Scan for the cell matching the given text and deliver its [x, y] coordinate at center. 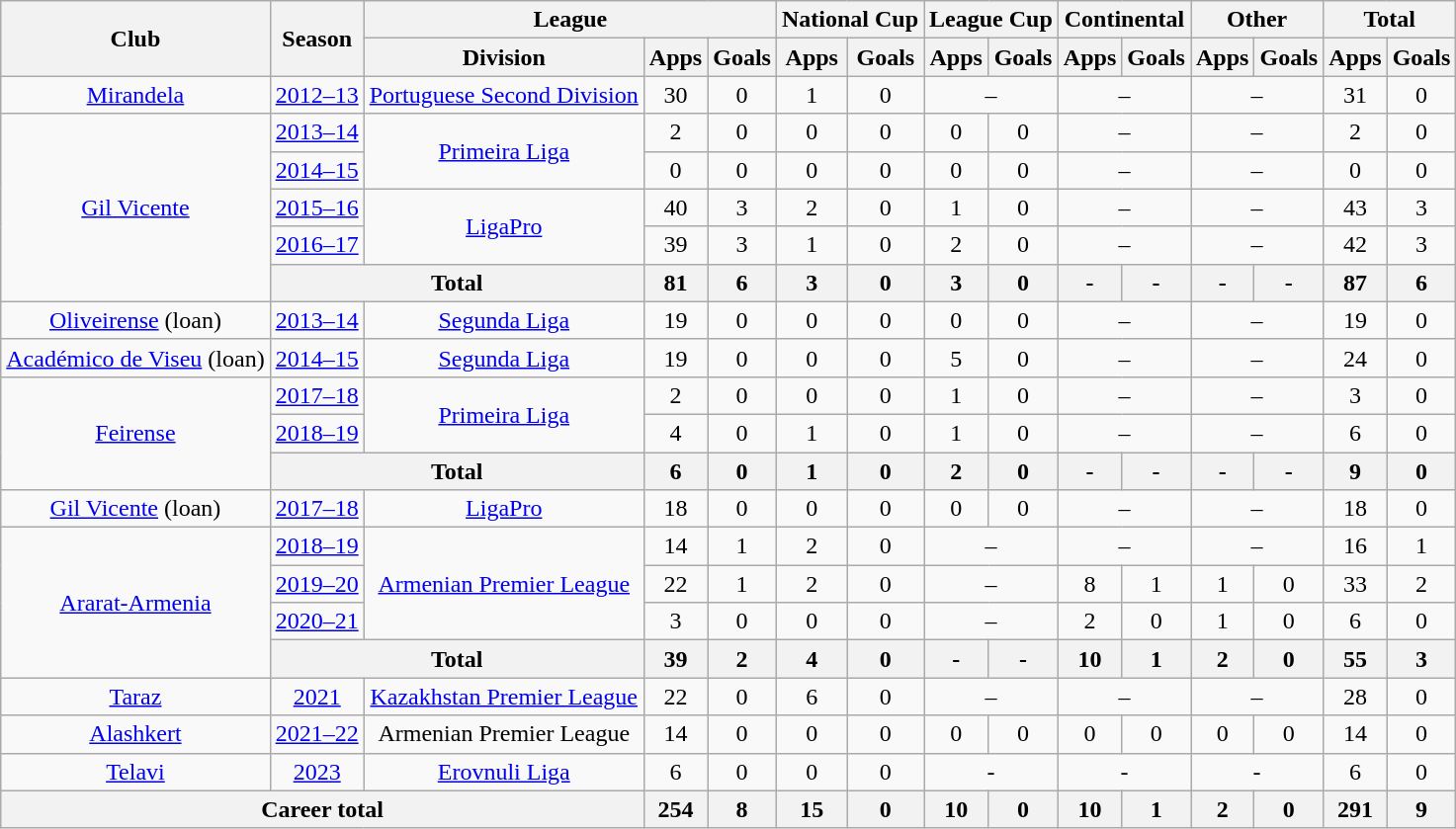
Division [504, 57]
National Cup [850, 20]
87 [1355, 283]
81 [675, 283]
Season [316, 39]
League Cup [991, 20]
30 [675, 95]
Club [135, 39]
Telavi [135, 772]
31 [1355, 95]
2023 [316, 772]
2021 [316, 697]
Kazakhstan Premier League [504, 697]
Erovnuli Liga [504, 772]
15 [812, 809]
24 [1355, 358]
42 [1355, 245]
Continental [1124, 20]
Career total [322, 809]
40 [675, 207]
2012–13 [316, 95]
Académico de Viseu (loan) [135, 358]
28 [1355, 697]
16 [1355, 546]
Mirandela [135, 95]
2019–20 [316, 584]
Portuguese Second Division [504, 95]
Alashkert [135, 734]
2015–16 [316, 207]
2016–17 [316, 245]
5 [957, 358]
43 [1355, 207]
Other [1256, 20]
33 [1355, 584]
League [569, 20]
Oliveirense (loan) [135, 320]
2021–22 [316, 734]
Gil Vicente (loan) [135, 509]
Taraz [135, 697]
55 [1355, 659]
Ararat-Armenia [135, 603]
Gil Vicente [135, 207]
254 [675, 809]
2020–21 [316, 622]
291 [1355, 809]
Feirense [135, 433]
